Return the [x, y] coordinate for the center point of the cell that contains the specified text.  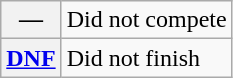
DNF [31, 58]
Did not finish [146, 58]
Did not compete [146, 20]
— [31, 20]
